Locate the cell with the specified text and output its (x, y) center coordinate. 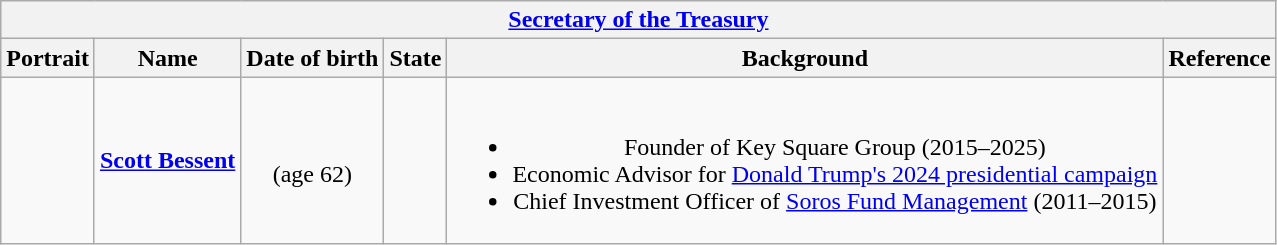
Background (805, 58)
Secretary of the Treasury (638, 20)
Reference (1220, 58)
Date of birth (312, 58)
Name (167, 58)
Portrait (48, 58)
State (416, 58)
Scott Bessent (167, 160)
(age 62) (312, 160)
